Return [X, Y] of the center of cell containing provided text 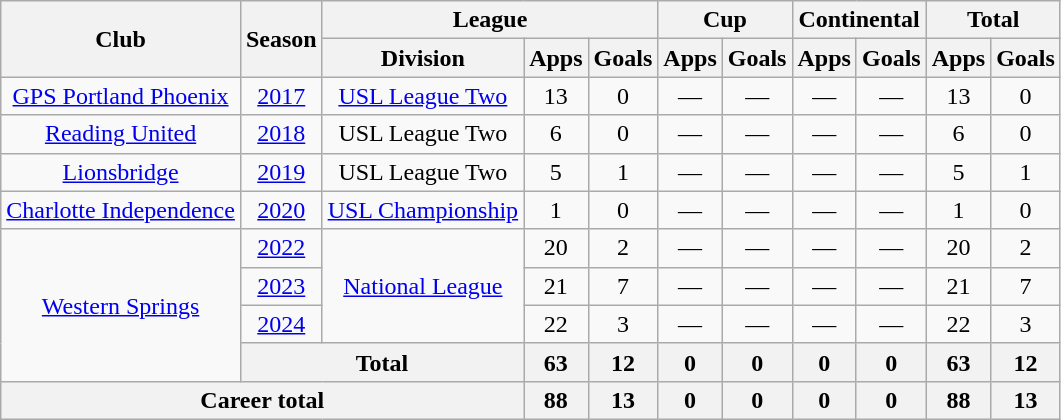
League [490, 20]
2024 [281, 324]
GPS Portland Phoenix [121, 96]
Career total [262, 400]
Charlotte Independence [121, 210]
Western Springs [121, 305]
Reading United [121, 134]
2017 [281, 96]
2022 [281, 248]
USL Championship [423, 210]
Club [121, 39]
Season [281, 39]
National League [423, 286]
Division [423, 58]
Lionsbridge [121, 172]
2018 [281, 134]
2020 [281, 210]
Cup [725, 20]
2019 [281, 172]
2023 [281, 286]
Continental [859, 20]
